Detect which cell encompasses the target text, then output its [x, y] center coordinate. 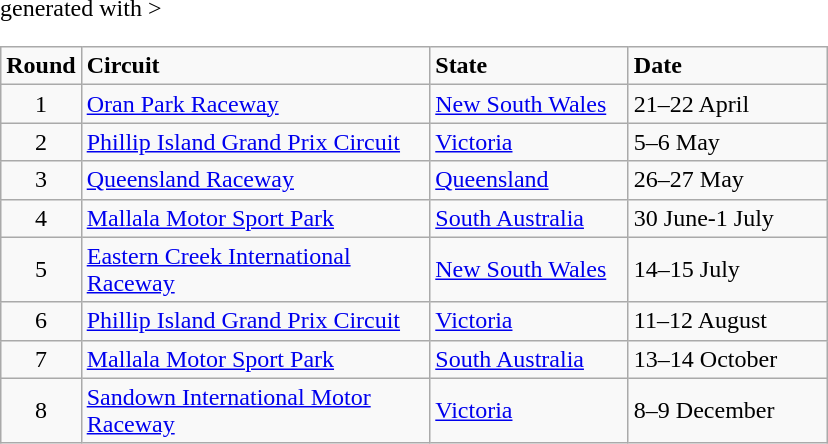
Date [728, 66]
11–12 August [728, 321]
14–15 July [728, 270]
26–27 May [728, 180]
Oran Park Raceway [256, 104]
30 June-1 July [728, 218]
6 [41, 321]
Eastern Creek International Raceway [256, 270]
5 [41, 270]
1 [41, 104]
Queensland [530, 180]
4 [41, 218]
2 [41, 142]
21–22 April [728, 104]
3 [41, 180]
Sandown International Motor Raceway [256, 410]
7 [41, 359]
Round [41, 66]
8–9 December [728, 410]
Circuit [256, 66]
5–6 May [728, 142]
13–14 October [728, 359]
State [530, 66]
8 [41, 410]
Queensland Raceway [256, 180]
